For the text-containing cell, return its midpoint in [X, Y] coordinate format. 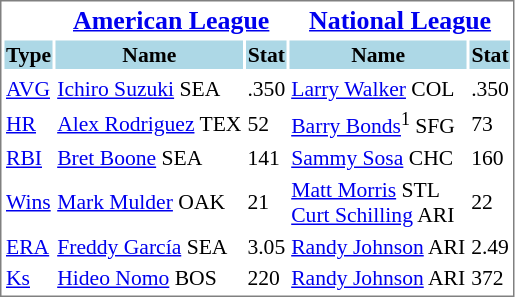
Alex Rodriguez TEX [150, 123]
Ichiro Suzuki SEA [150, 89]
Hideo Nomo BOS [150, 278]
52 [266, 123]
HR [28, 123]
141 [266, 158]
Matt Morris STLCurt Schilling ARI [378, 202]
160 [490, 158]
Larry Walker COL [378, 89]
Freddy García SEA [150, 246]
Ks [28, 278]
372 [490, 278]
Wins [28, 202]
22 [490, 202]
Mark Mulder OAK [150, 202]
3.05 [266, 246]
Sammy Sosa CHC [378, 158]
RBI [28, 158]
National League [400, 20]
2.49 [490, 246]
73 [490, 123]
21 [266, 202]
AVG [28, 89]
Bret Boone SEA [150, 158]
American League [172, 20]
Barry Bonds1 SFG [378, 123]
Type [28, 54]
ERA [28, 246]
220 [266, 278]
